Provide the (X, Y) coordinate of the cell's center where the given text is located.  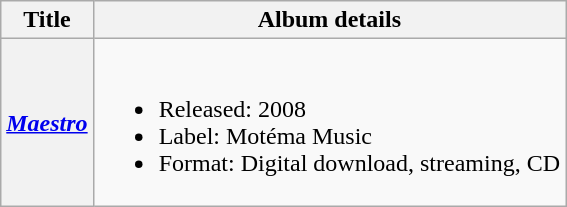
Released: 2008Label: Motéma MusicFormat: Digital download, streaming, CD (329, 122)
Title (47, 20)
Album details (329, 20)
Maestro (47, 122)
